Extract the (x, y) coordinate from the center of the cell holding the provided text.  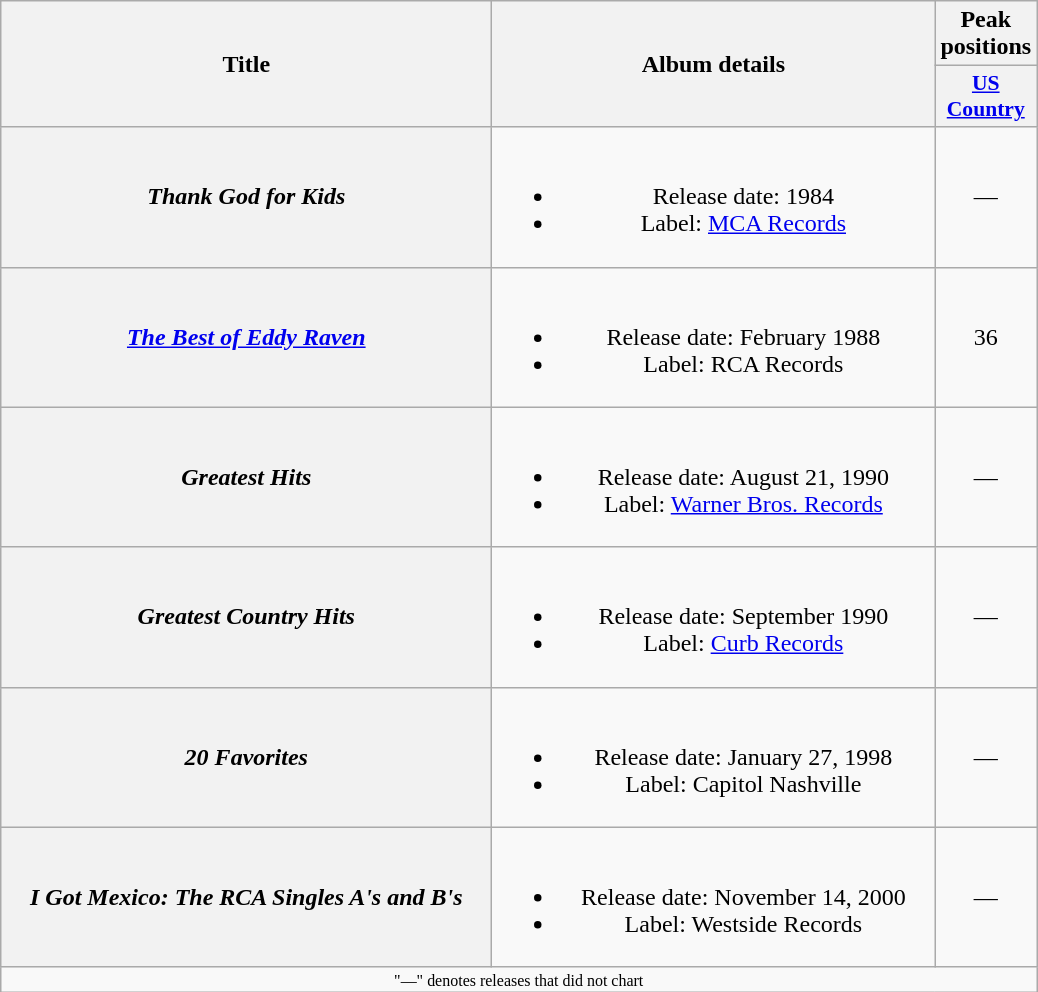
Release date: November 14, 2000Label: Westside Records (714, 897)
Peakpositions (986, 34)
36 (986, 337)
Album details (714, 64)
Release date: 1984Label: MCA Records (714, 197)
"—" denotes releases that did not chart (519, 979)
Greatest Hits (246, 477)
Release date: August 21, 1990Label: Warner Bros. Records (714, 477)
The Best of Eddy Raven (246, 337)
Greatest Country Hits (246, 617)
Thank God for Kids (246, 197)
US Country (986, 96)
Release date: September 1990Label: Curb Records (714, 617)
Release date: February 1988Label: RCA Records (714, 337)
Release date: January 27, 1998Label: Capitol Nashville (714, 757)
I Got Mexico: The RCA Singles A's and B's (246, 897)
Title (246, 64)
20 Favorites (246, 757)
